Output the [x, y] coordinate of the center of the cell containing the given text.  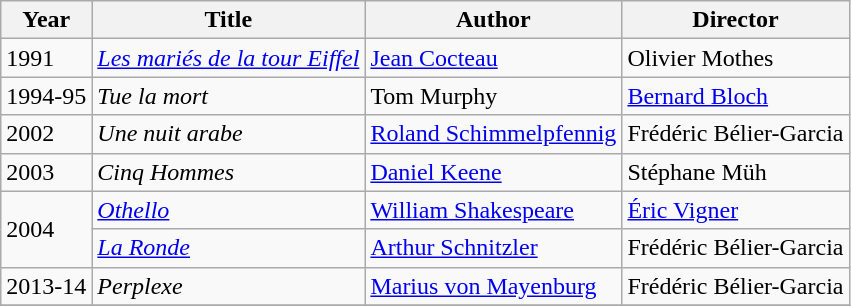
1994-95 [46, 96]
Bernard Bloch [736, 96]
Perplexe [228, 286]
Daniel Keene [494, 172]
Author [494, 20]
Director [736, 20]
William Shakespeare [494, 210]
Une nuit arabe [228, 134]
Marius von Mayenburg [494, 286]
Othello [228, 210]
2002 [46, 134]
Olivier Mothes [736, 58]
Cinq Hommes [228, 172]
2013-14 [46, 286]
La Ronde [228, 248]
2003 [46, 172]
Les mariés de la tour Eiffel [228, 58]
2004 [46, 229]
Jean Cocteau [494, 58]
Éric Vigner [736, 210]
Stéphane Müh [736, 172]
1991 [46, 58]
Tom Murphy [494, 96]
Year [46, 20]
Tue la mort [228, 96]
Arthur Schnitzler [494, 248]
Title [228, 20]
Roland Schimmelpfennig [494, 134]
